From the cell containing the given text, extract its center point as [X, Y] coordinate. 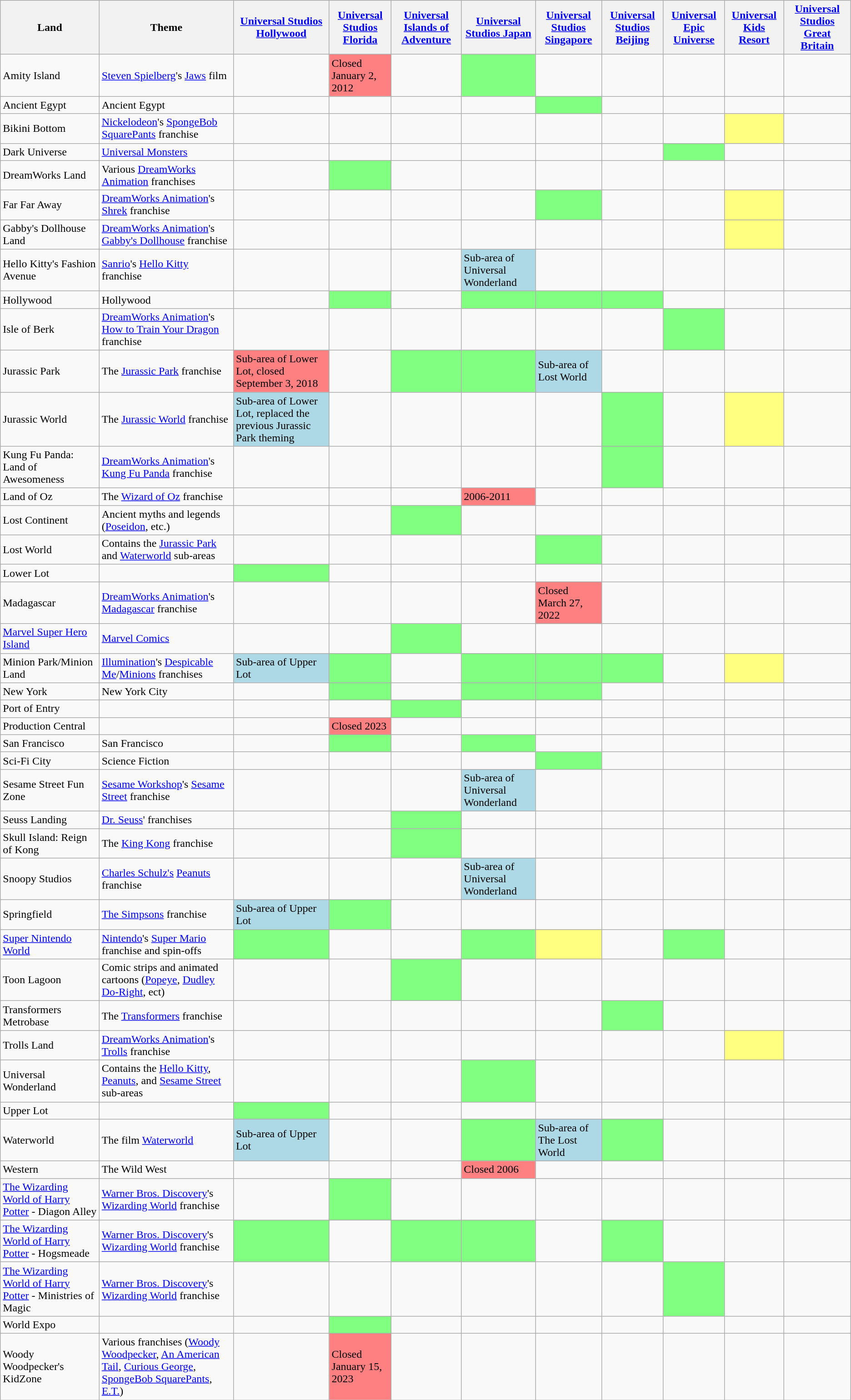
The Transformers franchise [166, 1015]
New York [50, 691]
2006-2011 [498, 497]
Universal Studios Florida [360, 27]
The film Waterworld [166, 1140]
Theme [166, 27]
Minion Park/Minion Land [50, 668]
Land of Oz [50, 497]
Sub-area of Lower Lot, replaced the previous Jurassic Park theming [281, 419]
Land [50, 27]
Universal Studios Great Britain [817, 27]
Jurassic World [50, 419]
Sub-area of Lower Lot, closed September 3, 2018 [281, 371]
Universal Kids Resort [755, 27]
Closed January 15, 2023 [360, 1366]
The Wizarding World of Harry Potter - Ministries of Magic [50, 1289]
World Expo [50, 1325]
Sub-area of Lost World [568, 371]
Skull Island: Reign of Kong [50, 843]
The Wild West [166, 1170]
Various franchises (Woody Woodpecker, An American Tail, Curious George, SpongeBob SquarePants, E.T.) [166, 1366]
Science Fiction [166, 760]
Dark Universe [50, 152]
Lost World [50, 550]
The King Kong franchise [166, 843]
Super Nintendo World [50, 945]
Hello Kitty's Fashion Avenue [50, 270]
Western [50, 1170]
DreamWorks Animation's Shrek franchise [166, 205]
Various DreamWorks Animation franchises [166, 175]
Port of Entry [50, 709]
Trolls Land [50, 1045]
Universal Studios Japan [498, 27]
Gabby's Dollhouse Land [50, 235]
Universal Studios Singapore [568, 27]
DreamWorks Animation's Kung Fu Panda franchise [166, 467]
Production Central [50, 726]
The Jurassic Park franchise [166, 371]
Steven Spielberg's Jaws film [166, 75]
Universal Wonderland [50, 1081]
Lower Lot [50, 573]
Far Far Away [50, 205]
Snoopy Studios [50, 879]
Charles Schulz's Peanuts franchise [166, 879]
Upper Lot [50, 1110]
Sub-area of The Lost World [568, 1140]
Ancient myths and legends (Poseidon, etc.) [166, 520]
Nintendo's Super Mario franchise and spin-offs [166, 945]
Marvel Super Hero Island [50, 638]
The Wizarding World of Harry Potter - Hogsmeade [50, 1241]
Universal Islands of Adventure [426, 27]
Toon Lagoon [50, 980]
Universal Studios Hollywood [281, 27]
Contains the Hello Kitty, Peanuts, and Sesame Street sub-areas [166, 1081]
Seuss Landing [50, 820]
Amity Island [50, 75]
Bikini Bottom [50, 128]
Sci-Fi City [50, 760]
Universal Monsters [166, 152]
The Wizard of Oz franchise [166, 497]
DreamWorks Animation's Gabby's Dollhouse franchise [166, 235]
Kung Fu Panda: Land of Awesomeness [50, 467]
Transformers Metrobase [50, 1015]
New York City [166, 691]
Jurassic Park [50, 371]
Closed January 2, 2012 [360, 75]
Sanrio's Hello Kitty franchise [166, 270]
Isle of Berk [50, 329]
Marvel Comics [166, 638]
Illumination's Despicable Me/Minions franchises [166, 668]
Nickelodeon's SpongeBob SquarePants franchise [166, 128]
Closed 2023 [360, 726]
DreamWorks Land [50, 175]
Universal Studios Beijing [632, 27]
The Jurassic World franchise [166, 419]
Dr. Seuss' franchises [166, 820]
Sesame Street Fun Zone [50, 790]
The Simpsons franchise [166, 915]
Contains the Jurassic Park and Waterworld sub-areas [166, 550]
DreamWorks Animation's Madagascar franchise [166, 603]
Lost Continent [50, 520]
Universal Epic Universe [694, 27]
Madagascar [50, 603]
Closed March 27, 2022 [568, 603]
Woody Woodpecker's KidZone [50, 1366]
The Wizarding World of Harry Potter - Diagon Alley [50, 1199]
Comic strips and animated cartoons (Popeye, Dudley Do-Right, ect) [166, 980]
DreamWorks Animation's Trolls franchise [166, 1045]
Springfield [50, 915]
DreamWorks Animation's How to Train Your Dragon franchise [166, 329]
Sesame Workshop's Sesame Street franchise [166, 790]
Waterworld [50, 1140]
Closed 2006 [498, 1170]
